Detect which cell encompasses the target text, then output its (X, Y) center coordinate. 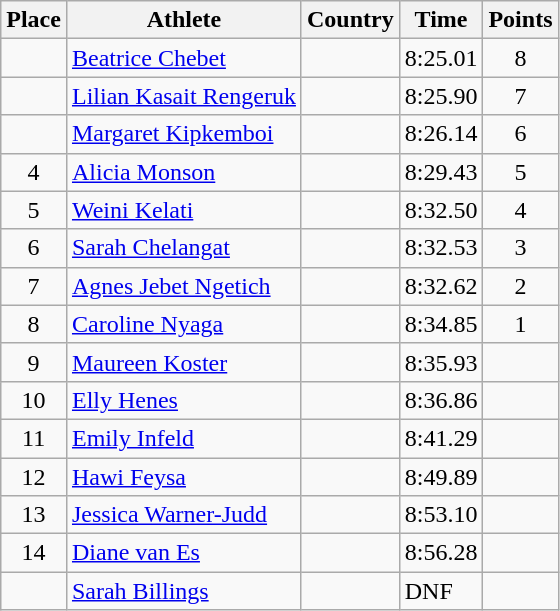
DNF (441, 591)
Country (350, 20)
Weini Kelati (184, 210)
Jessica Warner-Judd (184, 515)
1 (520, 324)
Elly Henes (184, 400)
Lilian Kasait Rengeruk (184, 96)
8:25.01 (441, 58)
Place (34, 20)
8:53.10 (441, 515)
Sarah Chelangat (184, 248)
8:41.29 (441, 438)
12 (34, 477)
8:32.53 (441, 248)
8:26.14 (441, 134)
8:29.43 (441, 172)
14 (34, 553)
Beatrice Chebet (184, 58)
2 (520, 286)
8:25.90 (441, 96)
8:49.89 (441, 477)
8:35.93 (441, 362)
8:32.50 (441, 210)
8:34.85 (441, 324)
Emily Infeld (184, 438)
8:36.86 (441, 400)
3 (520, 248)
13 (34, 515)
10 (34, 400)
Athlete (184, 20)
8:56.28 (441, 553)
Diane van Es (184, 553)
11 (34, 438)
Agnes Jebet Ngetich (184, 286)
8:32.62 (441, 286)
Time (441, 20)
Maureen Koster (184, 362)
9 (34, 362)
Margaret Kipkemboi (184, 134)
Points (520, 20)
Hawi Feysa (184, 477)
Sarah Billings (184, 591)
Caroline Nyaga (184, 324)
Alicia Monson (184, 172)
